Output the [x, y] coordinate of the center of the cell containing the given text.  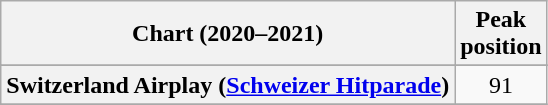
91 [501, 85]
Peakposition [501, 34]
Switzerland Airplay (Schweizer Hitparade) [228, 85]
Chart (2020–2021) [228, 34]
